Return the [x, y] coordinate for the center point of the cell that contains the specified text.  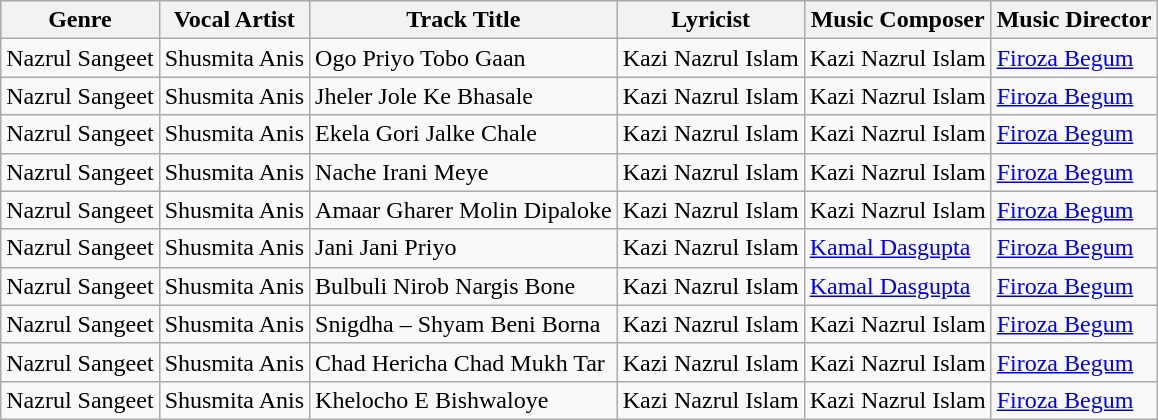
Music Director [1074, 20]
Ogo Priyo Tobo Gaan [464, 58]
Vocal Artist [234, 20]
Amaar Gharer Molin Dipaloke [464, 210]
Track Title [464, 20]
Jani Jani Priyo [464, 248]
Jheler Jole Ke Bhasale [464, 96]
Genre [80, 20]
Nache Irani Meye [464, 172]
Snigdha – Shyam Beni Borna [464, 324]
Music Composer [898, 20]
Lyricist [710, 20]
Chad Hericha Chad Mukh Tar [464, 362]
Bulbuli Nirob Nargis Bone [464, 286]
Khelocho E Bishwaloye [464, 400]
Ekela Gori Jalke Chale [464, 134]
